Search for the cell housing the specified text and yield its [X, Y] center coordinate. 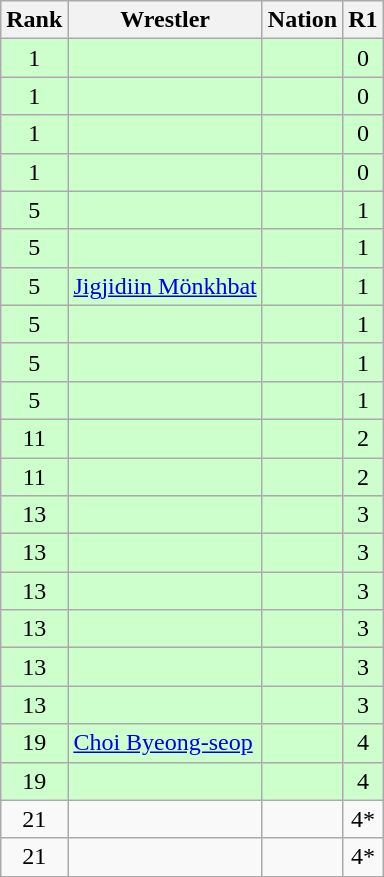
Jigjidiin Mönkhbat [165, 286]
R1 [363, 20]
Wrestler [165, 20]
Choi Byeong-seop [165, 743]
Nation [302, 20]
Rank [34, 20]
